From the cell containing the given text, extract its center point as [x, y] coordinate. 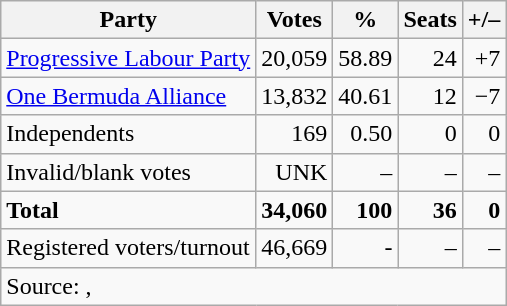
+/– [484, 20]
Progressive Labour Party [128, 58]
20,059 [294, 58]
UNK [294, 172]
58.89 [366, 58]
% [366, 20]
One Bermuda Alliance [128, 96]
12 [430, 96]
Party [128, 20]
+7 [484, 58]
Registered voters/turnout [128, 248]
Votes [294, 20]
Total [128, 210]
24 [430, 58]
Seats [430, 20]
13,832 [294, 96]
46,669 [294, 248]
40.61 [366, 96]
34,060 [294, 210]
Independents [128, 134]
0.50 [366, 134]
−7 [484, 96]
Source: , [254, 286]
100 [366, 210]
- [366, 248]
169 [294, 134]
Invalid/blank votes [128, 172]
36 [430, 210]
